Return the [x, y] coordinate for the center point of the cell that contains the specified text.  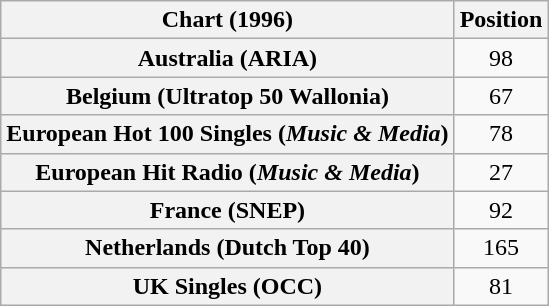
78 [501, 134]
165 [501, 248]
Belgium (Ultratop 50 Wallonia) [228, 96]
France (SNEP) [228, 210]
98 [501, 58]
92 [501, 210]
67 [501, 96]
Position [501, 20]
European Hot 100 Singles (Music & Media) [228, 134]
Netherlands (Dutch Top 40) [228, 248]
UK Singles (OCC) [228, 286]
European Hit Radio (Music & Media) [228, 172]
81 [501, 286]
Chart (1996) [228, 20]
Australia (ARIA) [228, 58]
27 [501, 172]
